From the cell containing the given text, extract its center point as (x, y) coordinate. 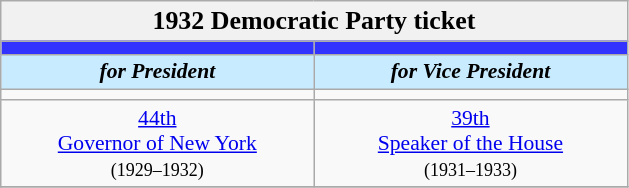
for Vice President (470, 72)
44thGovernor of New York(1929–1932) (158, 144)
39thSpeaker of the House(1931–1933) (470, 144)
for President (158, 72)
1932 Democratic Party ticket (314, 21)
